Determine the (x, y) coordinate at the center of the cell enclosing the given text.  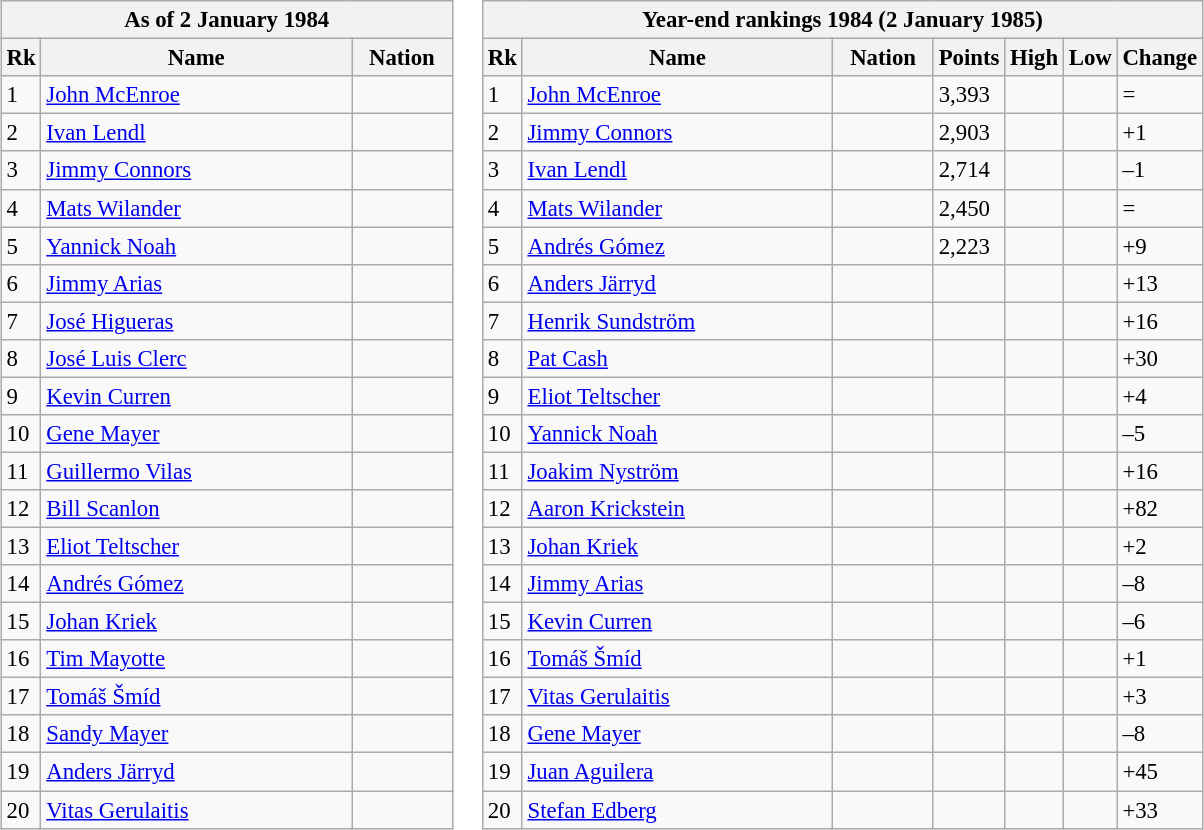
Year-end rankings 1984 (2 January 1985) (842, 20)
2,450 (968, 208)
High (1034, 58)
As of 2 January 1984 (226, 20)
+82 (1160, 509)
Low (1090, 58)
–5 (1160, 434)
Stefan Edberg (678, 809)
Guillermo Vilas (196, 471)
Aaron Krickstein (678, 509)
Tim Mayotte (196, 659)
Henrik Sundström (678, 321)
José Luis Clerc (196, 358)
Bill Scanlon (196, 509)
2,714 (968, 170)
2,903 (968, 133)
Joakim Nyström (678, 471)
–6 (1160, 622)
+9 (1160, 246)
Pat Cash (678, 358)
+30 (1160, 358)
Juan Aguilera (678, 772)
Sandy Mayer (196, 734)
+45 (1160, 772)
José Higueras (196, 321)
+3 (1160, 697)
+13 (1160, 283)
+33 (1160, 809)
2,223 (968, 246)
–1 (1160, 170)
Change (1160, 58)
+4 (1160, 396)
+2 (1160, 546)
3,393 (968, 95)
Points (968, 58)
